Extract the [X, Y] coordinate from the center of the cell holding the provided text.  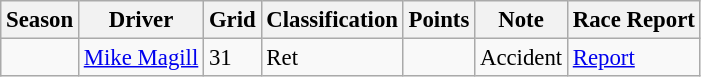
31 [232, 58]
Season [40, 20]
Report [634, 58]
Race Report [634, 20]
Mike Magill [140, 58]
Grid [232, 20]
Driver [140, 20]
Classification [332, 20]
Accident [522, 58]
Ret [332, 58]
Points [438, 20]
Note [522, 20]
